For the text-containing cell, return its midpoint in [X, Y] coordinate format. 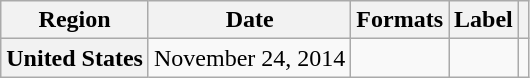
November 24, 2014 [249, 58]
Date [249, 20]
Formats [400, 20]
United States [75, 58]
Label [484, 20]
Region [75, 20]
